Return the [X, Y] coordinate for the center point of the cell that contains the specified text.  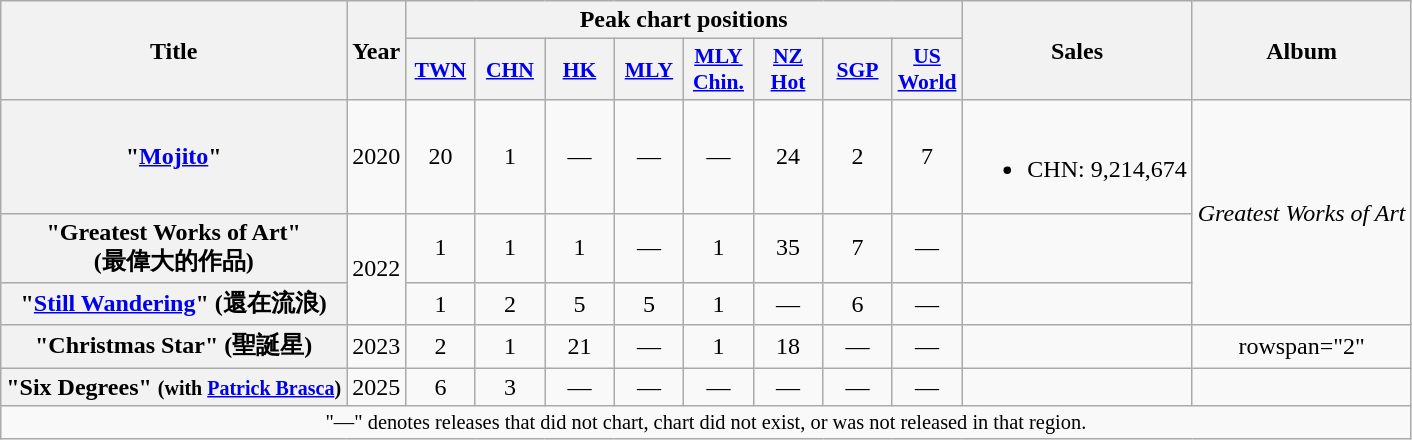
35 [788, 248]
21 [580, 346]
rowspan="2" [1302, 346]
2022 [376, 269]
"Christmas Star" (聖誕星) [174, 346]
Peak chart positions [684, 20]
SGP [858, 70]
"Six Degrees" (with Patrick Brasca) [174, 387]
3 [510, 387]
Sales [1077, 50]
CHN: 9,214,674 [1077, 156]
"—" denotes releases that did not chart, chart did not exist, or was not released in that region. [706, 423]
Title [174, 50]
TWN [441, 70]
USWorld [927, 70]
"Still Wandering" (還在流浪) [174, 304]
Album [1302, 50]
CHN [510, 70]
24 [788, 156]
MLYChin. [719, 70]
"Mojito" [174, 156]
Year [376, 50]
2023 [376, 346]
Greatest Works of Art [1302, 212]
"Greatest Works of Art"(最偉大的作品) [174, 248]
HK [580, 70]
2020 [376, 156]
NZHot [788, 70]
20 [441, 156]
18 [788, 346]
2025 [376, 387]
MLY [649, 70]
